Identify which cell holds the provided text, then report its [X, Y] central coordinate. 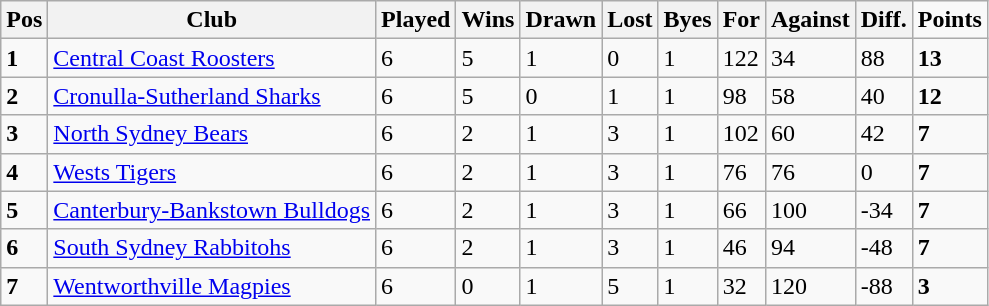
120 [810, 286]
Canterbury-Bankstown Bulldogs [212, 210]
58 [810, 96]
South Sydney Rabbitohs [212, 248]
-88 [884, 286]
100 [810, 210]
Cronulla-Sutherland Sharks [212, 96]
60 [810, 134]
Club [212, 20]
-34 [884, 210]
4 [24, 172]
Byes [688, 20]
122 [741, 58]
40 [884, 96]
42 [884, 134]
34 [810, 58]
13 [950, 58]
Lost [630, 20]
Pos [24, 20]
Wentworthville Magpies [212, 286]
-48 [884, 248]
88 [884, 58]
For [741, 20]
Wins [488, 20]
12 [950, 96]
94 [810, 248]
66 [741, 210]
Diff. [884, 20]
North Sydney Bears [212, 134]
32 [741, 286]
Wests Tigers [212, 172]
46 [741, 248]
Central Coast Roosters [212, 58]
98 [741, 96]
102 [741, 134]
Played [416, 20]
Against [810, 20]
Points [950, 20]
Drawn [561, 20]
